Scan for the cell matching the given text and deliver its [x, y] coordinate at center. 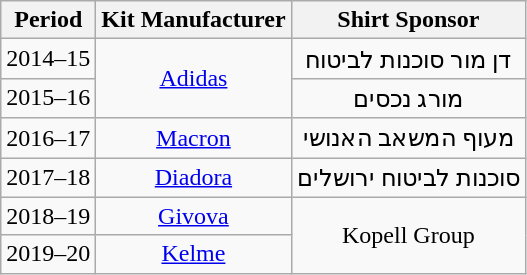
Adidas [194, 78]
Diadora [194, 178]
סוכנות לביטוח ירושלים [408, 178]
מורג נכסים [408, 98]
2014–15 [48, 59]
מעוף המשאב האנושי [408, 138]
2017–18 [48, 178]
2016–17 [48, 138]
Kit Manufacturer [194, 20]
Shirt Sponsor [408, 20]
2019–20 [48, 254]
2018–19 [48, 216]
Macron [194, 138]
Givova [194, 216]
2015–16 [48, 98]
Period [48, 20]
דן מור סוכנות לביטוח [408, 59]
Kopell Group [408, 235]
Kelme [194, 254]
